Detect which cell encompasses the target text, then output its [x, y] center coordinate. 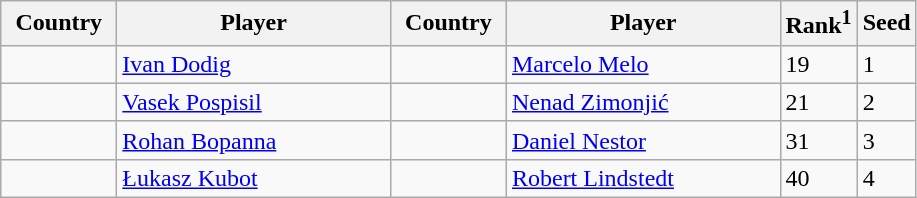
4 [886, 178]
Vasek Pospisil [254, 102]
Ivan Dodig [254, 64]
Seed [886, 24]
Robert Lindstedt [643, 178]
1 [886, 64]
21 [818, 102]
Nenad Zimonjić [643, 102]
Rohan Bopanna [254, 140]
40 [818, 178]
2 [886, 102]
Daniel Nestor [643, 140]
Marcelo Melo [643, 64]
31 [818, 140]
19 [818, 64]
Łukasz Kubot [254, 178]
3 [886, 140]
Rank1 [818, 24]
